Pinpoint the cell where the given text exists, returning its (x, y) midpoint coordinate. 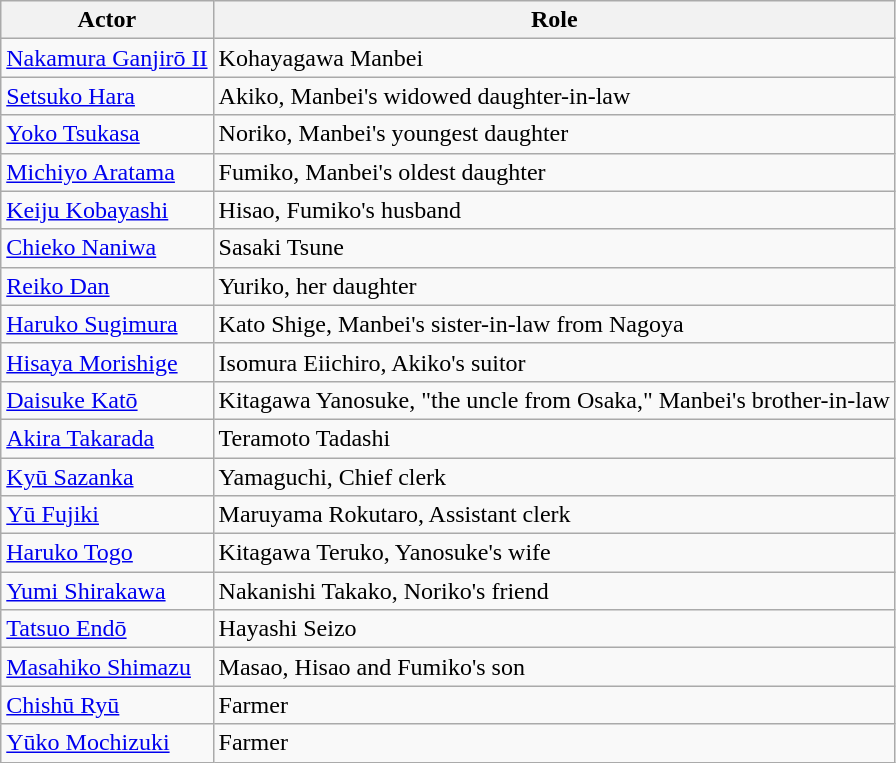
Maruyama Rokutaro, Assistant clerk (554, 515)
Kohayagawa Manbei (554, 58)
Yoko Tsukasa (107, 134)
Daisuke Katō (107, 400)
Kato Shige, Manbei's sister-in-law from Nagoya (554, 324)
Yamaguchi, Chief clerk (554, 477)
Chieko Naniwa (107, 248)
Haruko Togo (107, 553)
Kitagawa Yanosuke, "the uncle from Osaka," Manbei's brother-in-law (554, 400)
Nakanishi Takako, Noriko's friend (554, 591)
Role (554, 20)
Noriko, Manbei's youngest daughter (554, 134)
Chishū Ryū (107, 705)
Akiko, Manbei's widowed daughter-in-law (554, 96)
Masahiko Shimazu (107, 667)
Yumi Shirakawa (107, 591)
Isomura Eiichiro, Akiko's suitor (554, 362)
Akira Takarada (107, 438)
Yuriko, her daughter (554, 286)
Hisaya Morishige (107, 362)
Masao, Hisao and Fumiko's son (554, 667)
Kyū Sazanka (107, 477)
Yūko Mochizuki (107, 743)
Tatsuo Endō (107, 629)
Setsuko Hara (107, 96)
Fumiko, Manbei's oldest daughter (554, 172)
Sasaki Tsune (554, 248)
Actor (107, 20)
Yū Fujiki (107, 515)
Nakamura Ganjirō II (107, 58)
Michiyo Aratama (107, 172)
Hisao, Fumiko's husband (554, 210)
Haruko Sugimura (107, 324)
Keiju Kobayashi (107, 210)
Kitagawa Teruko, Yanosuke's wife (554, 553)
Reiko Dan (107, 286)
Hayashi Seizo (554, 629)
Teramoto Tadashi (554, 438)
